Capture the cell that displays the provided text and extract its (x, y) central coordinate. 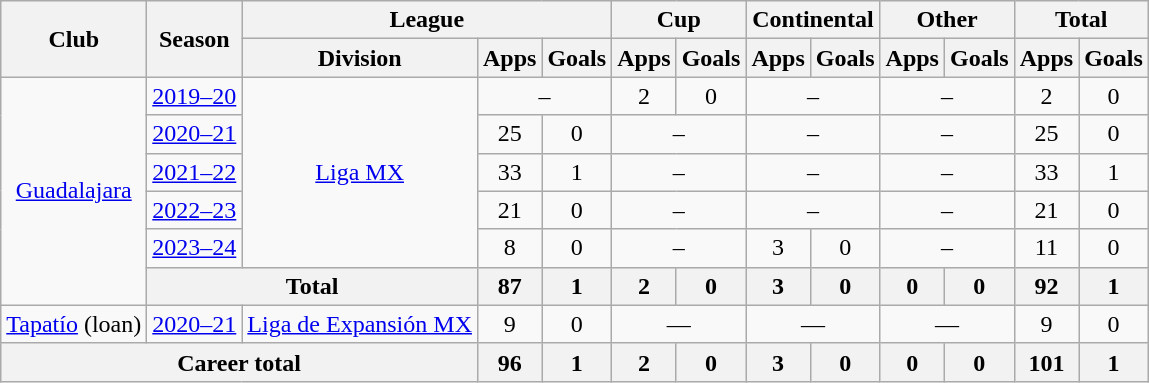
2022–23 (194, 210)
Season (194, 39)
Other (947, 20)
2023–24 (194, 248)
League (427, 20)
Liga MX (360, 172)
8 (509, 248)
Career total (240, 362)
2021–22 (194, 172)
87 (509, 286)
Cup (679, 20)
101 (1046, 362)
Division (360, 58)
Continental (813, 20)
2019–20 (194, 96)
11 (1046, 248)
Tapatío (loan) (74, 324)
Liga de Expansión MX (360, 324)
96 (509, 362)
92 (1046, 286)
Club (74, 39)
Guadalajara (74, 191)
